Return the [x, y] coordinate for the center point of the cell that contains the specified text.  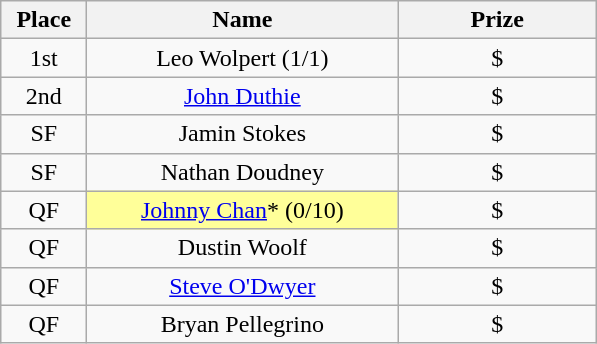
Nathan Doudney [242, 172]
2nd [44, 96]
Place [44, 20]
1st [44, 58]
Name [242, 20]
John Duthie [242, 96]
Dustin Woolf [242, 248]
Johnny Chan* (0/10) [242, 210]
Leo Wolpert (1/1) [242, 58]
Steve O'Dwyer [242, 286]
Jamin Stokes [242, 134]
Bryan Pellegrino [242, 324]
Prize [498, 20]
